Find where the given text appears and provide that cell's center as (x, y) coordinate. 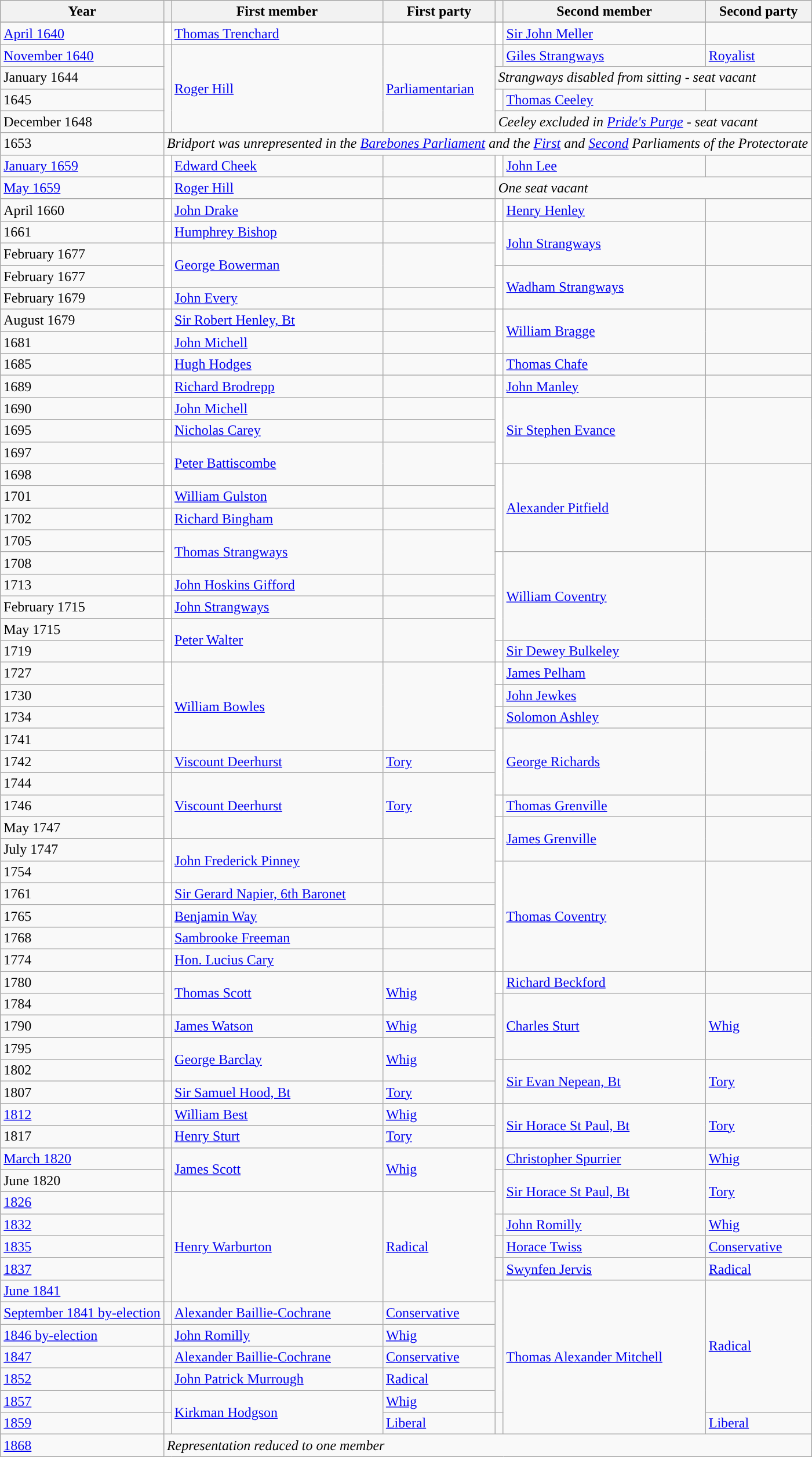
Giles Strangways (604, 56)
1835 (82, 1247)
1653 (82, 144)
George Barclay (277, 1059)
1857 (82, 1401)
Thomas Chafe (604, 365)
1859 (82, 1423)
December 1648 (82, 122)
1765 (82, 916)
Charles Sturt (604, 1026)
John Hoskins Gifford (277, 585)
Richard Beckford (604, 982)
1817 (82, 1137)
1698 (82, 475)
1741 (82, 740)
James Scott (277, 1170)
1697 (82, 453)
First party (439, 12)
John Jewkes (604, 695)
June 1820 (82, 1181)
Peter Walter (277, 640)
Sir Evan Nepean, Bt (604, 1081)
1705 (82, 541)
1832 (82, 1225)
1846 by-election (82, 1335)
1742 (82, 762)
Henry Sturt (277, 1137)
September 1841 by-election (82, 1313)
1847 (82, 1357)
William Bragge (604, 332)
William Bowles (277, 706)
1761 (82, 894)
John Lee (604, 166)
Sir John Meller (604, 34)
Peter Battiscombe (277, 464)
John Patrick Murrough (277, 1379)
George Richards (604, 762)
1784 (82, 1004)
1768 (82, 938)
May 1715 (82, 629)
John Every (277, 298)
Kirkman Hodgson (277, 1412)
First member (277, 12)
1695 (82, 431)
Thomas Scott (277, 993)
April 1660 (82, 210)
1727 (82, 673)
Nicholas Carey (277, 431)
1837 (82, 1269)
May 1747 (82, 828)
1734 (82, 717)
January 1644 (82, 78)
1719 (82, 651)
Strangways disabled from sitting - seat vacant (653, 78)
John Drake (277, 210)
Edward Cheek (277, 166)
Sir Gerard Napier, 6th Baronet (277, 894)
1780 (82, 982)
Richard Brodrepp (277, 387)
John Manley (604, 387)
1701 (82, 497)
Sir Dewey Bulkeley (604, 651)
William Coventry (604, 596)
William Best (277, 1114)
1790 (82, 1026)
Richard Bingham (277, 519)
Thomas Alexander Mitchell (604, 1357)
Wadham Strangways (604, 287)
Second party (758, 12)
Hugh Hodges (277, 365)
Thomas Ceeley (604, 100)
One seat vacant (653, 188)
1708 (82, 563)
John Frederick Pinney (277, 861)
February 1715 (82, 607)
1702 (82, 519)
Sir Robert Henley, Bt (277, 320)
March 1820 (82, 1159)
July 1747 (82, 850)
James Pelham (604, 673)
Alexander Pitfield (604, 508)
George Bowerman (277, 265)
Year (82, 12)
Thomas Coventry (604, 916)
1661 (82, 232)
Representation reduced to one member (487, 1445)
Thomas Trenchard (277, 34)
Thomas Grenville (604, 806)
James Grenville (604, 839)
Second member (604, 12)
Benjamin Way (277, 916)
Sir Stephen Evance (604, 431)
August 1679 (82, 320)
Hon. Lucius Cary (277, 960)
1802 (82, 1070)
Sambrooke Freeman (277, 938)
James Watson (277, 1026)
Royalist (758, 56)
1812 (82, 1114)
William Gulston (277, 497)
February 1679 (82, 298)
1681 (82, 343)
1713 (82, 585)
Solomon Ashley (604, 717)
1868 (82, 1445)
Thomas Strangways (277, 552)
Henry Henley (604, 210)
Henry Warburton (277, 1247)
1852 (82, 1379)
Swynfen Jervis (604, 1269)
Sir Samuel Hood, Bt (277, 1092)
1645 (82, 100)
May 1659 (82, 188)
1730 (82, 695)
April 1640 (82, 34)
Christopher Spurrier (604, 1159)
1685 (82, 365)
Ceeley excluded in Pride's Purge - seat vacant (653, 122)
1826 (82, 1203)
1746 (82, 806)
January 1659 (82, 166)
June 1841 (82, 1291)
1807 (82, 1092)
Parliamentarian (439, 89)
1774 (82, 960)
Bridport was unrepresented in the Barebones Parliament and the First and Second Parliaments of the Protectorate (487, 144)
Humphrey Bishop (277, 232)
1689 (82, 387)
1754 (82, 872)
1690 (82, 409)
1744 (82, 784)
November 1640 (82, 56)
Horace Twiss (604, 1247)
1795 (82, 1048)
